Determine the [X, Y] coordinate at the center of the cell enclosing the given text.  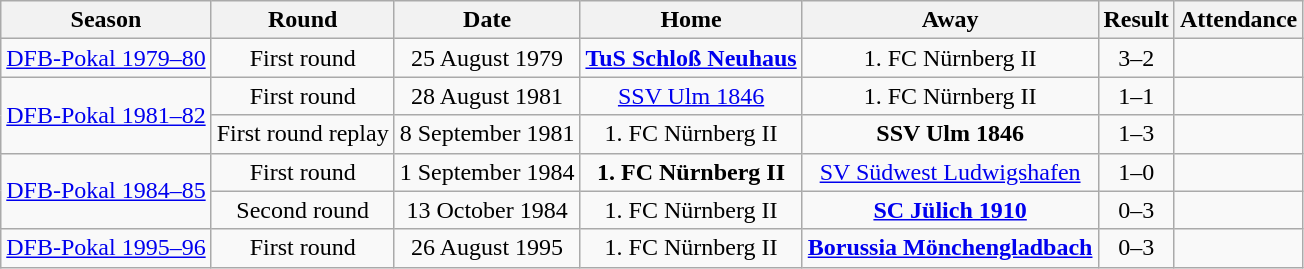
25 August 1979 [487, 58]
DFB-Pokal 1979–80 [106, 58]
1–1 [1136, 96]
Result [1136, 20]
DFB-Pokal 1995–96 [106, 248]
Date [487, 20]
1–0 [1136, 172]
Season [106, 20]
SV Südwest Ludwigshafen [950, 172]
13 October 1984 [487, 210]
Round [302, 20]
1–3 [1136, 134]
DFB-Pokal 1981–82 [106, 115]
DFB-Pokal 1984–85 [106, 191]
TuS Schloß Neuhaus [691, 58]
SC Jülich 1910 [950, 210]
Attendance [1238, 20]
Second round [302, 210]
3–2 [1136, 58]
8 September 1981 [487, 134]
1 September 1984 [487, 172]
26 August 1995 [487, 248]
First round replay [302, 134]
28 August 1981 [487, 96]
Borussia Mönchengladbach [950, 248]
Away [950, 20]
Home [691, 20]
